Search for the cell housing the specified text and yield its [x, y] center coordinate. 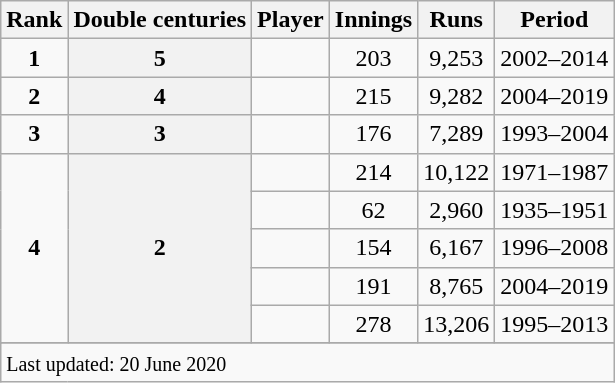
203 [373, 58]
278 [373, 324]
7,289 [456, 134]
6,167 [456, 248]
Player [291, 20]
Last updated: 20 June 2020 [308, 362]
8,765 [456, 286]
2,960 [456, 210]
Rank [34, 20]
Period [554, 20]
1993–2004 [554, 134]
215 [373, 96]
5 [160, 58]
1995–2013 [554, 324]
10,122 [456, 172]
1996–2008 [554, 248]
1 [34, 58]
2002–2014 [554, 58]
9,282 [456, 96]
1971–1987 [554, 172]
Double centuries [160, 20]
Runs [456, 20]
13,206 [456, 324]
62 [373, 210]
1935–1951 [554, 210]
176 [373, 134]
9,253 [456, 58]
154 [373, 248]
191 [373, 286]
Innings [373, 20]
214 [373, 172]
